Pinpoint the cell where the given text exists, returning its [x, y] midpoint coordinate. 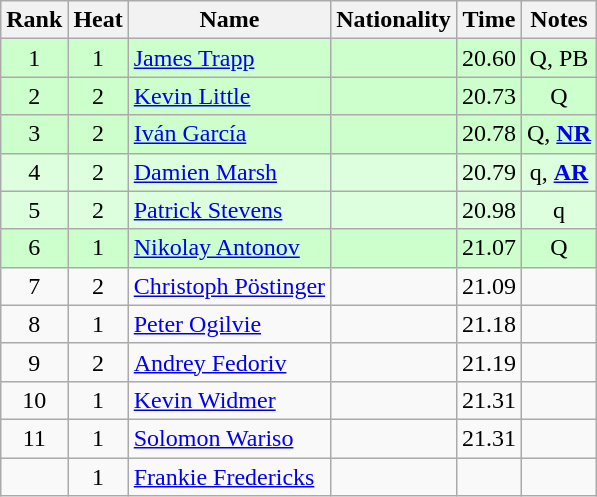
4 [34, 172]
9 [34, 362]
11 [34, 438]
20.73 [488, 96]
20.98 [488, 210]
20.79 [488, 172]
Name [229, 20]
Notes [558, 20]
10 [34, 400]
Iván García [229, 134]
6 [34, 248]
Nikolay Antonov [229, 248]
20.60 [488, 58]
Nationality [394, 20]
8 [34, 324]
Q, PB [558, 58]
21.19 [488, 362]
21.09 [488, 286]
21.18 [488, 324]
Damien Marsh [229, 172]
q [558, 210]
Kevin Widmer [229, 400]
James Trapp [229, 58]
Kevin Little [229, 96]
Christoph Pöstinger [229, 286]
Q, NR [558, 134]
Peter Ogilvie [229, 324]
Patrick Stevens [229, 210]
q, AR [558, 172]
Frankie Fredericks [229, 477]
Rank [34, 20]
21.07 [488, 248]
Solomon Wariso [229, 438]
Andrey Fedoriv [229, 362]
3 [34, 134]
7 [34, 286]
20.78 [488, 134]
5 [34, 210]
Time [488, 20]
Heat [98, 20]
